Return the (X, Y) coordinate for the center point of the cell that contains the specified text.  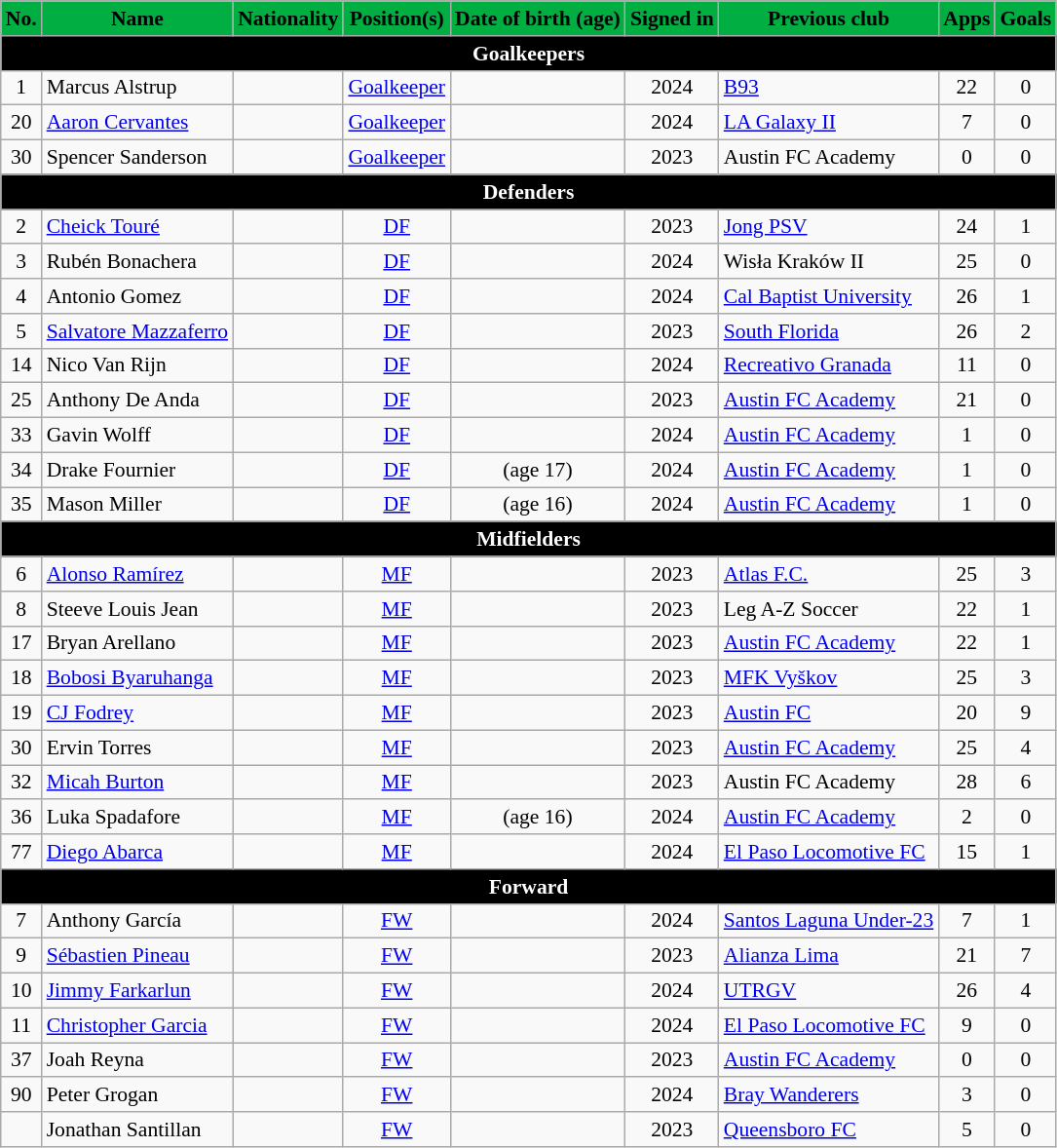
Micah Burton (137, 783)
Aaron Cervantes (137, 123)
Mason Miller (137, 505)
Signed in (672, 19)
Austin FC (829, 713)
Nico Van Rijn (137, 365)
Goalkeepers (529, 54)
Cal Baptist University (829, 296)
19 (21, 713)
Bobosi Byaruhanga (137, 678)
Jonathan Santillan (137, 1129)
Date of birth (age) (538, 19)
CJ Fodrey (137, 713)
Marcus Alstrup (137, 88)
14 (21, 365)
Luka Spadafore (137, 818)
LA Galaxy II (829, 123)
Forward (529, 887)
Atlas F.C. (829, 574)
18 (21, 678)
24 (966, 227)
Alianza Lima (829, 956)
Rubén Bonachera (137, 262)
Anthony García (137, 921)
Salvatore Mazzaferro (137, 331)
Name (137, 19)
Diego Abarca (137, 852)
Anthony De Anda (137, 401)
Wisła Kraków II (829, 262)
No. (21, 19)
Nationality (288, 19)
Drake Fournier (137, 470)
28 (966, 783)
35 (21, 505)
36 (21, 818)
Midfielders (529, 540)
B93 (829, 88)
15 (966, 852)
8 (21, 609)
(age 17) (538, 470)
34 (21, 470)
Position(s) (396, 19)
Steeve Louis Jean (137, 609)
Apps (966, 19)
Leg A-Z Soccer (829, 609)
Bryan Arellano (137, 643)
Queensboro FC (829, 1129)
37 (21, 1060)
Previous club (829, 19)
77 (21, 852)
Alonso Ramírez (137, 574)
Bray Wanderers (829, 1095)
Jong PSV (829, 227)
Antonio Gomez (137, 296)
UTRGV (829, 991)
Gavin Wolff (137, 436)
Goals (1025, 19)
Ervin Torres (137, 747)
32 (21, 783)
Sébastien Pineau (137, 956)
Christopher Garcia (137, 1025)
10 (21, 991)
Defenders (529, 192)
Peter Grogan (137, 1095)
Spencer Sanderson (137, 158)
Santos Laguna Under-23 (829, 921)
South Florida (829, 331)
Cheick Touré (137, 227)
90 (21, 1095)
Recreativo Granada (829, 365)
17 (21, 643)
Joah Reyna (137, 1060)
Jimmy Farkarlun (137, 991)
33 (21, 436)
MFK Vyškov (829, 678)
